Output the [x, y] coordinate of the center of the cell containing the given text.  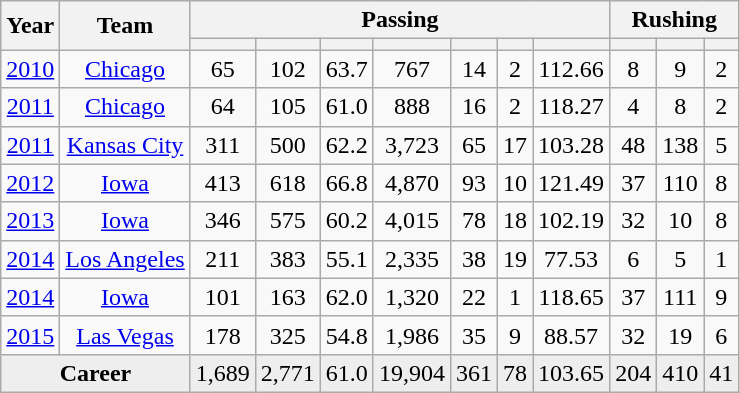
Career [96, 373]
3,723 [412, 145]
346 [222, 221]
62.2 [346, 145]
121.49 [572, 183]
2015 [30, 335]
178 [222, 335]
55.1 [346, 259]
2,771 [288, 373]
2010 [30, 69]
63.7 [346, 69]
410 [680, 373]
Rushing [674, 20]
110 [680, 183]
19,904 [412, 373]
1,986 [412, 335]
Passing [400, 20]
Kansas City [125, 145]
22 [474, 297]
325 [288, 335]
60.2 [346, 221]
112.66 [572, 69]
102.19 [572, 221]
Los Angeles [125, 259]
163 [288, 297]
1,320 [412, 297]
102 [288, 69]
413 [222, 183]
54.8 [346, 335]
2013 [30, 221]
204 [634, 373]
311 [222, 145]
361 [474, 373]
111 [680, 297]
62.0 [346, 297]
101 [222, 297]
105 [288, 107]
2,335 [412, 259]
4,870 [412, 183]
2012 [30, 183]
1,689 [222, 373]
14 [474, 69]
103.28 [572, 145]
35 [474, 335]
18 [516, 221]
103.65 [572, 373]
888 [412, 107]
4 [634, 107]
16 [474, 107]
Year [30, 26]
138 [680, 145]
Las Vegas [125, 335]
64 [222, 107]
66.8 [346, 183]
383 [288, 259]
38 [474, 259]
767 [412, 69]
Team [125, 26]
575 [288, 221]
77.53 [572, 259]
118.27 [572, 107]
211 [222, 259]
618 [288, 183]
4,015 [412, 221]
118.65 [572, 297]
17 [516, 145]
93 [474, 183]
500 [288, 145]
41 [722, 373]
48 [634, 145]
88.57 [572, 335]
